For the text-containing cell, return its midpoint in (x, y) coordinate format. 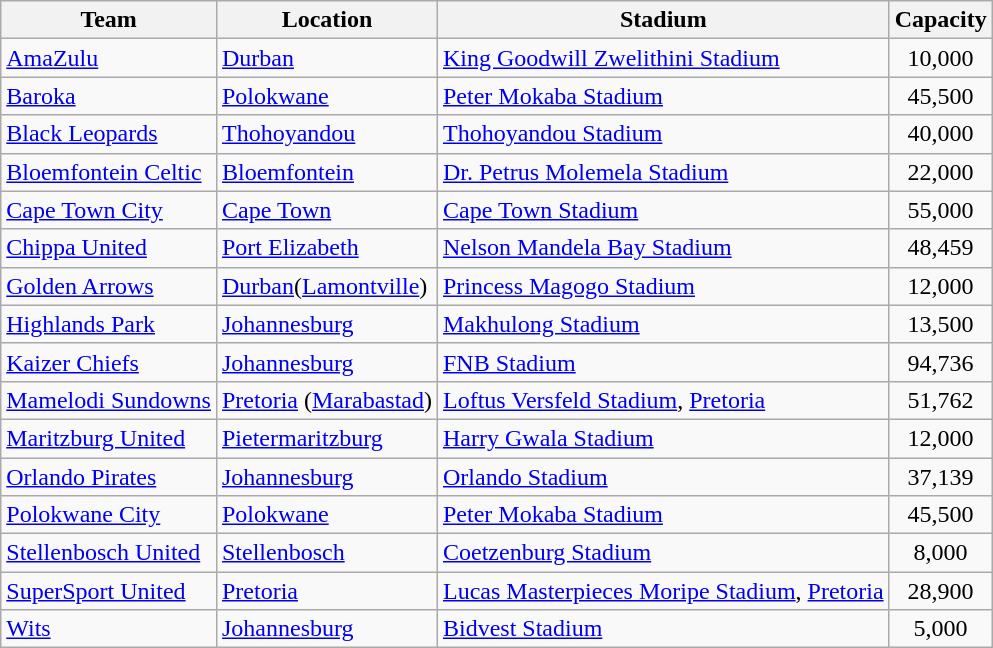
Lucas Masterpieces Moripe Stadium, Pretoria (663, 591)
Durban(Lamontville) (326, 286)
Location (326, 20)
Makhulong Stadium (663, 324)
22,000 (940, 172)
Stellenbosch (326, 553)
Coetzenburg Stadium (663, 553)
Stellenbosch United (109, 553)
Dr. Petrus Molemela Stadium (663, 172)
Cape Town Stadium (663, 210)
48,459 (940, 248)
Pretoria (Marabastad) (326, 400)
Golden Arrows (109, 286)
Stadium (663, 20)
10,000 (940, 58)
Durban (326, 58)
Pretoria (326, 591)
94,736 (940, 362)
King Goodwill Zwelithini Stadium (663, 58)
Princess Magogo Stadium (663, 286)
Bloemfontein (326, 172)
Capacity (940, 20)
Black Leopards (109, 134)
Mamelodi Sundowns (109, 400)
Thohoyandou (326, 134)
40,000 (940, 134)
SuperSport United (109, 591)
5,000 (940, 629)
Loftus Versfeld Stadium, Pretoria (663, 400)
Harry Gwala Stadium (663, 438)
Pietermaritzburg (326, 438)
Cape Town City (109, 210)
Cape Town (326, 210)
Polokwane City (109, 515)
Orlando Stadium (663, 477)
Kaizer Chiefs (109, 362)
Bidvest Stadium (663, 629)
51,762 (940, 400)
Team (109, 20)
Thohoyandou Stadium (663, 134)
Chippa United (109, 248)
28,900 (940, 591)
Nelson Mandela Bay Stadium (663, 248)
55,000 (940, 210)
Port Elizabeth (326, 248)
Highlands Park (109, 324)
FNB Stadium (663, 362)
Bloemfontein Celtic (109, 172)
Maritzburg United (109, 438)
Orlando Pirates (109, 477)
Baroka (109, 96)
13,500 (940, 324)
Wits (109, 629)
37,139 (940, 477)
AmaZulu (109, 58)
8,000 (940, 553)
